Detect which cell encompasses the target text, then output its (X, Y) center coordinate. 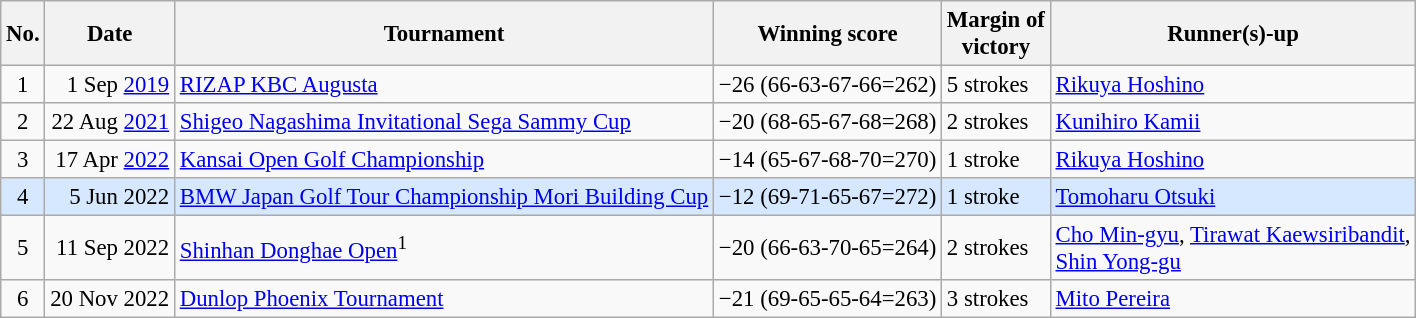
RIZAP KBC Augusta (444, 85)
−20 (68-65-67-68=268) (828, 122)
2 (23, 122)
Date (110, 34)
5 Jun 2022 (110, 197)
Tournament (444, 34)
Dunlop Phoenix Tournament (444, 299)
Cho Min-gyu, Tirawat Kaewsiribandit, Shin Yong-gu (1233, 248)
1 (23, 85)
No. (23, 34)
Runner(s)-up (1233, 34)
Tomoharu Otsuki (1233, 197)
Shigeo Nagashima Invitational Sega Sammy Cup (444, 122)
11 Sep 2022 (110, 248)
5 strokes (996, 85)
−20 (66-63-70-65=264) (828, 248)
6 (23, 299)
Mito Pereira (1233, 299)
4 (23, 197)
17 Apr 2022 (110, 160)
20 Nov 2022 (110, 299)
Winning score (828, 34)
Kansai Open Golf Championship (444, 160)
−14 (65-67-68-70=270) (828, 160)
1 Sep 2019 (110, 85)
−12 (69-71-65-67=272) (828, 197)
Shinhan Donghae Open1 (444, 248)
−26 (66-63-67-66=262) (828, 85)
22 Aug 2021 (110, 122)
Kunihiro Kamii (1233, 122)
5 (23, 248)
3 (23, 160)
3 strokes (996, 299)
Margin ofvictory (996, 34)
−21 (69-65-65-64=263) (828, 299)
BMW Japan Golf Tour Championship Mori Building Cup (444, 197)
